Search for the cell housing the specified text and yield its (X, Y) center coordinate. 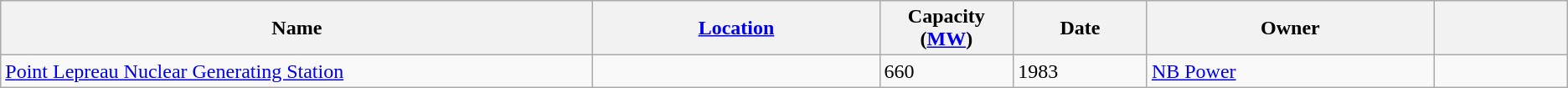
Owner (1290, 28)
Date (1081, 28)
NB Power (1290, 71)
Capacity (MW) (946, 28)
Name (297, 28)
Location (736, 28)
1983 (1081, 71)
Point Lepreau Nuclear Generating Station (297, 71)
660 (946, 71)
